Scan for the cell matching the given text and deliver its (x, y) coordinate at center. 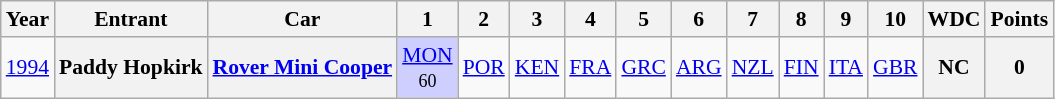
Entrant (130, 19)
MON60 (428, 68)
WDC (954, 19)
Car (303, 19)
1994 (28, 68)
10 (896, 19)
7 (753, 19)
Rover Mini Cooper (303, 68)
4 (590, 19)
0 (1019, 68)
KEN (537, 68)
FIN (802, 68)
POR (484, 68)
5 (644, 19)
6 (699, 19)
NC (954, 68)
NZL (753, 68)
3 (537, 19)
FRA (590, 68)
2 (484, 19)
ARG (699, 68)
Points (1019, 19)
1 (428, 19)
9 (846, 19)
GBR (896, 68)
Paddy Hopkirk (130, 68)
ITA (846, 68)
Year (28, 19)
8 (802, 19)
GRC (644, 68)
